For the text-containing cell, return its midpoint in (x, y) coordinate format. 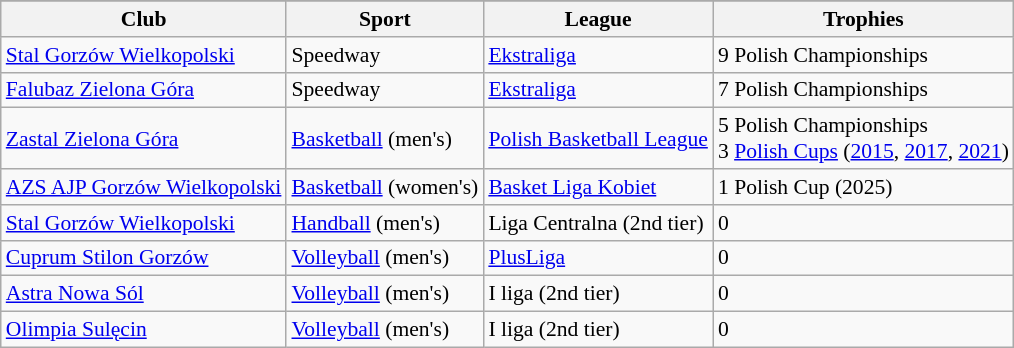
Liga Centralna (2nd tier) (598, 223)
Basketball (women's) (384, 187)
Basketball (men's) (384, 138)
Club (144, 19)
Falubaz Zielona Góra (144, 90)
AZS AJP Gorzów Wielkopolski (144, 187)
Astra Nowa Sól (144, 294)
1 Polish Cup (2025) (864, 187)
Sport (384, 19)
7 Polish Championships (864, 90)
Handball (men's) (384, 223)
Polish Basketball League (598, 138)
Cuprum Stilon Gorzów (144, 258)
Basket Liga Kobiet (598, 187)
Zastal Zielona Góra (144, 138)
Trophies (864, 19)
9 Polish Championships (864, 55)
Olimpia Sulęcin (144, 330)
PlusLiga (598, 258)
League (598, 19)
5 Polish Championships3 Polish Cups (2015, 2017, 2021) (864, 138)
